From the cell containing the given text, extract its center point as [X, Y] coordinate. 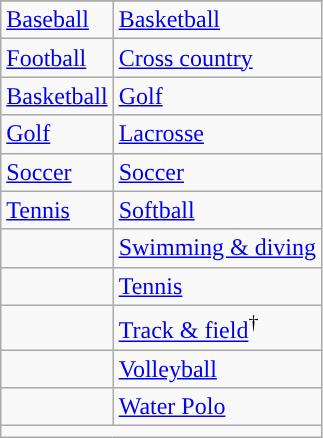
Lacrosse [217, 134]
Football [57, 58]
Baseball [57, 20]
Swimming & diving [217, 248]
Softball [217, 210]
Cross country [217, 58]
Volleyball [217, 369]
Track & field† [217, 328]
Water Polo [217, 407]
